Extract the [x, y] coordinate from the center of the cell holding the provided text.  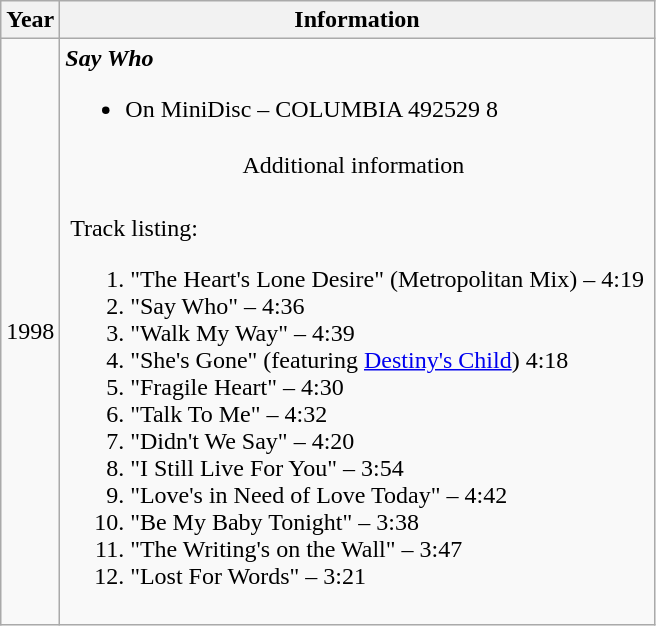
Information [357, 20]
1998 [30, 332]
Additional information [356, 164]
Year [30, 20]
